Pinpoint the cell where the given text exists, returning its (x, y) midpoint coordinate. 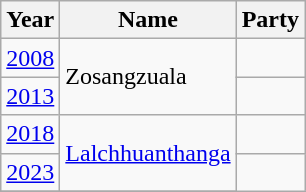
2013 (30, 96)
2018 (30, 134)
Party (270, 20)
Year (30, 20)
2008 (30, 58)
Name (148, 20)
Zosangzuala (148, 77)
2023 (30, 172)
Lalchhuanthanga (148, 153)
